Output the [X, Y] coordinate of the center of the cell containing the given text.  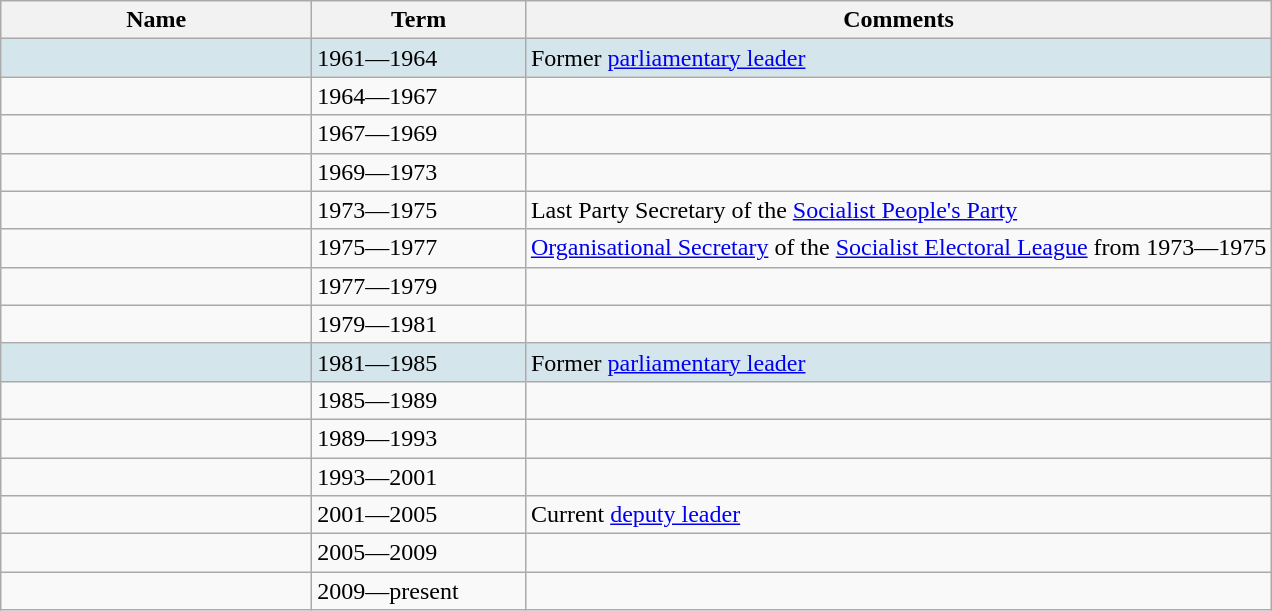
1964—1967 [419, 96]
Term [419, 20]
1973—1975 [419, 210]
1981—1985 [419, 362]
1969—1973 [419, 172]
Last Party Secretary of the Socialist People's Party [898, 210]
1967—1969 [419, 134]
1961—1964 [419, 58]
1989—1993 [419, 438]
1979—1981 [419, 324]
Current deputy leader [898, 515]
Organisational Secretary of the Socialist Electoral League from 1973—1975 [898, 248]
Comments [898, 20]
1993—2001 [419, 477]
2009—present [419, 591]
2005—2009 [419, 553]
1977—1979 [419, 286]
1975—1977 [419, 248]
Name [156, 20]
2001—2005 [419, 515]
1985—1989 [419, 400]
